Return [X, Y] of the center of cell containing provided text 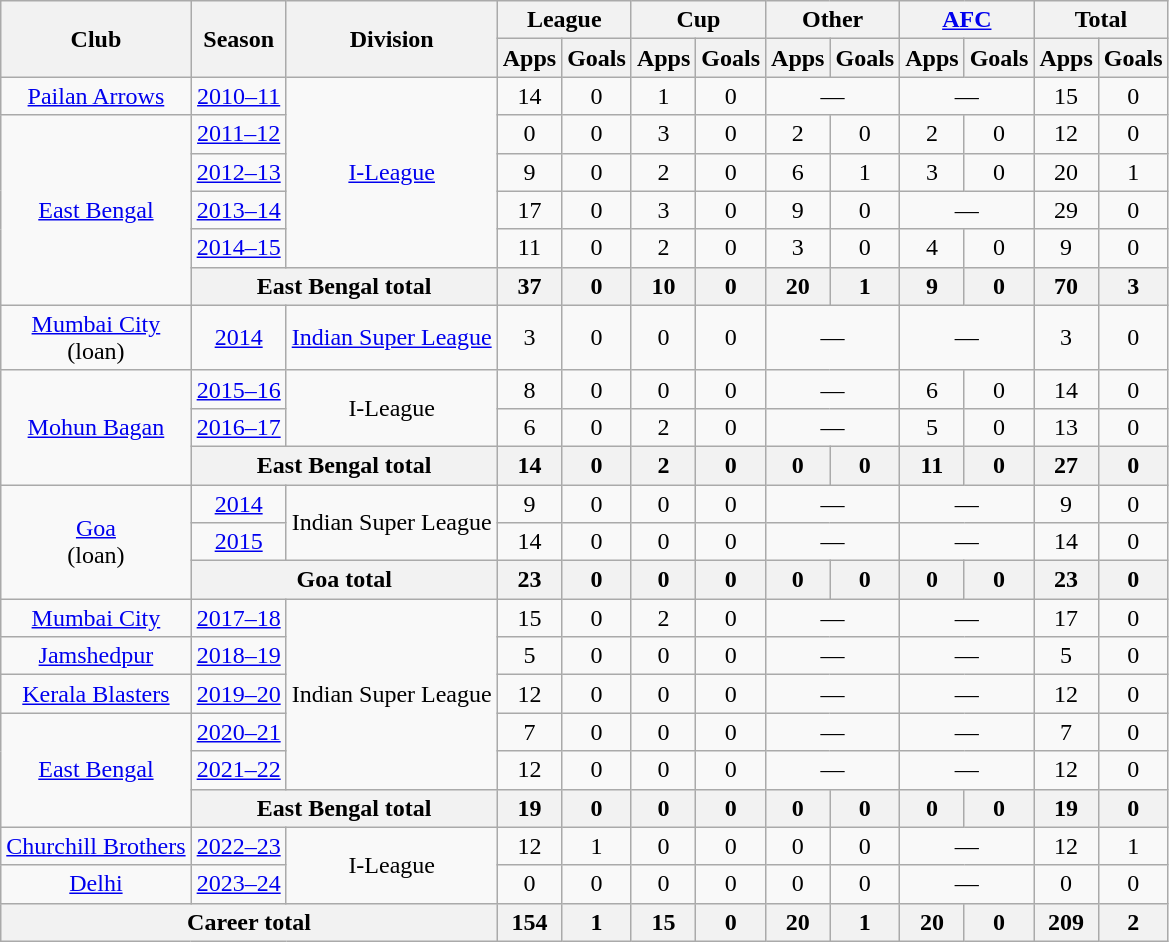
2022–23 [238, 846]
2017–18 [238, 618]
Jamshedpur [96, 656]
8 [529, 389]
2019–20 [238, 694]
AFC [967, 20]
Cup [698, 20]
2021–22 [238, 770]
2016–17 [238, 427]
Other [833, 20]
2012–13 [238, 172]
2020–21 [238, 732]
2010–11 [238, 96]
2018–19 [238, 656]
10 [663, 286]
Season [238, 39]
27 [1066, 465]
Total [1101, 20]
2014–15 [238, 248]
154 [529, 922]
Mumbai City (loan) [96, 338]
Mumbai City [96, 618]
Career total [249, 922]
Division [392, 39]
League [564, 20]
Churchill Brothers [96, 846]
2015–16 [238, 389]
29 [1066, 210]
Kerala Blasters [96, 694]
2011–12 [238, 134]
Delhi [96, 884]
2015 [238, 542]
2013–14 [238, 210]
4 [932, 248]
2023–24 [238, 884]
Goa total [344, 580]
Goa (loan) [96, 541]
Club [96, 39]
37 [529, 286]
209 [1066, 922]
Pailan Arrows [96, 96]
70 [1066, 286]
13 [1066, 427]
Mohun Bagan [96, 427]
